For the text-containing cell, return its midpoint in (x, y) coordinate format. 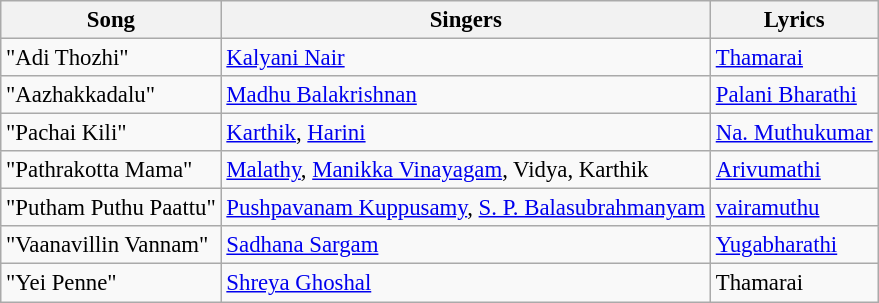
Yugabharathi (794, 245)
Arivumathi (794, 170)
"Aazhakkadalu" (111, 95)
vairamuthu (794, 208)
Malathy, Manikka Vinayagam, Vidya, Karthik (466, 170)
"Yei Penne" (111, 283)
Pushpavanam Kuppusamy, S. P. Balasubrahmanyam (466, 208)
Song (111, 20)
Palani Bharathi (794, 95)
"Putham Puthu Paattu" (111, 208)
Sadhana Sargam (466, 245)
Na. Muthukumar (794, 133)
Karthik, Harini (466, 133)
Lyrics (794, 20)
"Adi Thozhi" (111, 58)
"Vaanavillin Vannam" (111, 245)
"Pathrakotta Mama" (111, 170)
"Pachai Kili" (111, 133)
Singers (466, 20)
Shreya Ghoshal (466, 283)
Kalyani Nair (466, 58)
Madhu Balakrishnan (466, 95)
